Scan for the cell matching the given text and deliver its [X, Y] coordinate at center. 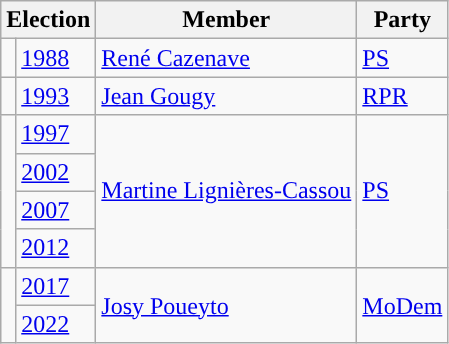
Party [402, 20]
Josy Poueyto [226, 305]
Martine Lignières-Cassou [226, 191]
1997 [56, 134]
RPR [402, 96]
2002 [56, 172]
MoDem [402, 305]
1993 [56, 96]
2022 [56, 324]
1988 [56, 58]
René Cazenave [226, 58]
2007 [56, 210]
Jean Gougy [226, 96]
2012 [56, 248]
Election [48, 20]
Member [226, 20]
2017 [56, 286]
